From the cell containing the given text, extract its center point as [x, y] coordinate. 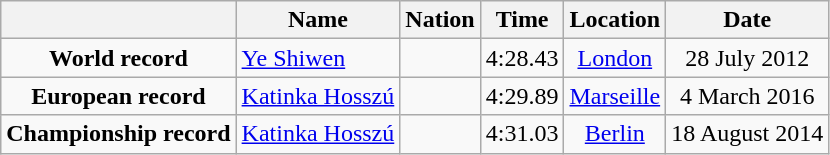
28 July 2012 [748, 58]
Time [522, 20]
18 August 2014 [748, 134]
Nation [440, 20]
4:28.43 [522, 58]
Date [748, 20]
Ye Shiwen [318, 58]
Championship record [118, 134]
London [615, 58]
4 March 2016 [748, 96]
European record [118, 96]
Berlin [615, 134]
World record [118, 58]
4:29.89 [522, 96]
Name [318, 20]
Marseille [615, 96]
4:31.03 [522, 134]
Location [615, 20]
